For the text-containing cell, return its midpoint in (X, Y) coordinate format. 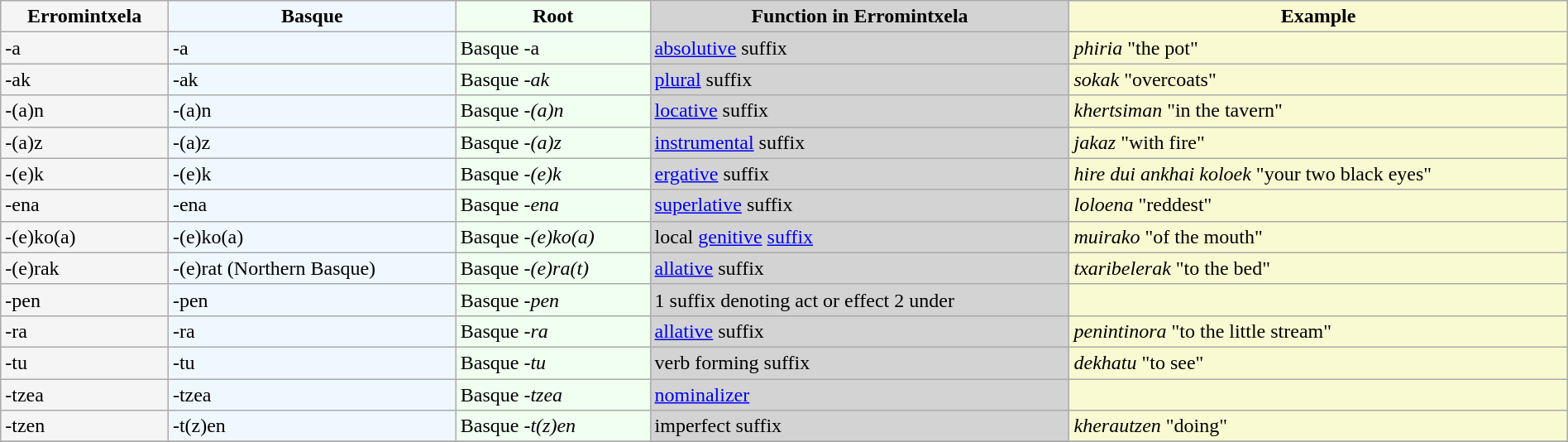
-t(z)en (312, 426)
Basque -tzea (552, 395)
superlative suffix (860, 205)
Basque -(a)n (552, 111)
Basque -(e)k (552, 174)
nominalizer (860, 395)
local genitive suffix (860, 237)
Basque -ena (552, 205)
locative suffix (860, 111)
penintinora "to the little stream" (1318, 331)
-(e)rat (Northern Basque) (312, 268)
instrumental suffix (860, 142)
khertsiman "in the tavern" (1318, 111)
Basque -(a)z (552, 142)
sokak "overcoats" (1318, 79)
Basque -a (552, 48)
kherautzen "doing" (1318, 426)
muirako "of the mouth" (1318, 237)
jakaz "with fire" (1318, 142)
ergative suffix (860, 174)
Basque -ra (552, 331)
Basque -t(z)en (552, 426)
Basque -(e)ko(a) (552, 237)
Erromintxela (84, 17)
Basque (312, 17)
plural suffix (860, 79)
-tzen (84, 426)
loloena "reddest" (1318, 205)
absolutive suffix (860, 48)
Basque -pen (552, 300)
-(e)rak (84, 268)
phiria "the pot" (1318, 48)
txaribelerak "to the bed" (1318, 268)
Basque -tu (552, 363)
Basque -ak (552, 79)
imperfect suffix (860, 426)
1 suffix denoting act or effect 2 under (860, 300)
Example (1318, 17)
Root (552, 17)
Function in Erromintxela (860, 17)
dekhatu "to see" (1318, 363)
Basque -(e)ra(t) (552, 268)
verb forming suffix (860, 363)
hire dui ankhai koloek "your two black eyes" (1318, 174)
